Capture the cell that displays the provided text and extract its (x, y) central coordinate. 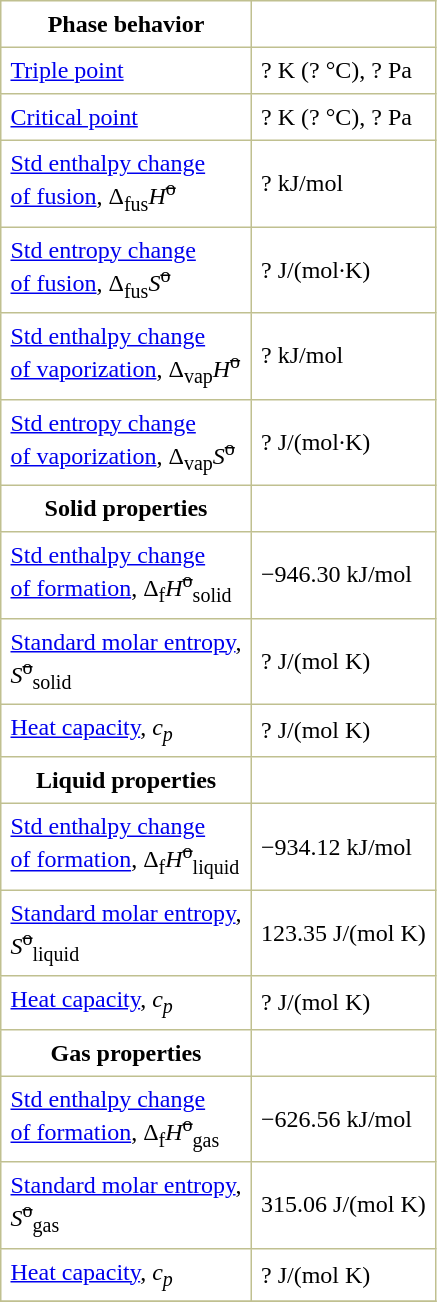
Std entropy changeof fusion, ΔfusSo (126, 270)
Standard molar entropy,Sogas (126, 1205)
−946.30 kJ/mol (343, 575)
123.35 J/(mol K) (343, 933)
Std enthalpy changeof fusion, ΔfusHo (126, 183)
Standard molar entropy,Sosolid (126, 661)
Standard molar entropy,Soliquid (126, 933)
−934.12 kJ/mol (343, 847)
315.06 J/(mol K) (343, 1205)
Std entropy changeof vaporization, ΔvapSo (126, 442)
Critical point (126, 117)
Std enthalpy changeof formation, ΔfHoliquid (126, 847)
Phase behavior (126, 24)
Gas properties (126, 1052)
Triple point (126, 70)
Std enthalpy changeof formation, ΔfHosolid (126, 575)
−626.56 kJ/mol (343, 1119)
Solid properties (126, 508)
Std enthalpy changeof vaporization, ΔvapHo (126, 356)
Std enthalpy changeof formation, ΔfHogas (126, 1119)
Liquid properties (126, 780)
